Return [x, y] of the center of cell containing provided text 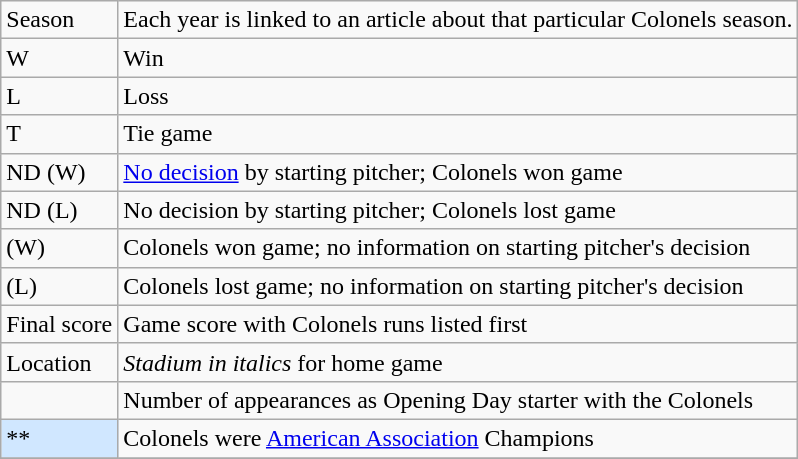
Stadium in italics for home game [458, 362]
Each year is linked to an article about that particular Colonels season. [458, 20]
(L) [60, 286]
Colonels lost game; no information on starting pitcher's decision [458, 286]
No decision by starting pitcher; Colonels won game [458, 172]
ND (W) [60, 172]
(W) [60, 248]
Tie game [458, 134]
Colonels won game; no information on starting pitcher's decision [458, 248]
Game score with Colonels runs listed first [458, 324]
Win [458, 58]
W [60, 58]
L [60, 96]
Season [60, 20]
Colonels were American Association Champions [458, 438]
ND (L) [60, 210]
Location [60, 362]
Loss [458, 96]
No decision by starting pitcher; Colonels lost game [458, 210]
Final score [60, 324]
Number of appearances as Opening Day starter with the Colonels [458, 400]
** [60, 438]
T [60, 134]
